From the cell containing the given text, extract its center point as [x, y] coordinate. 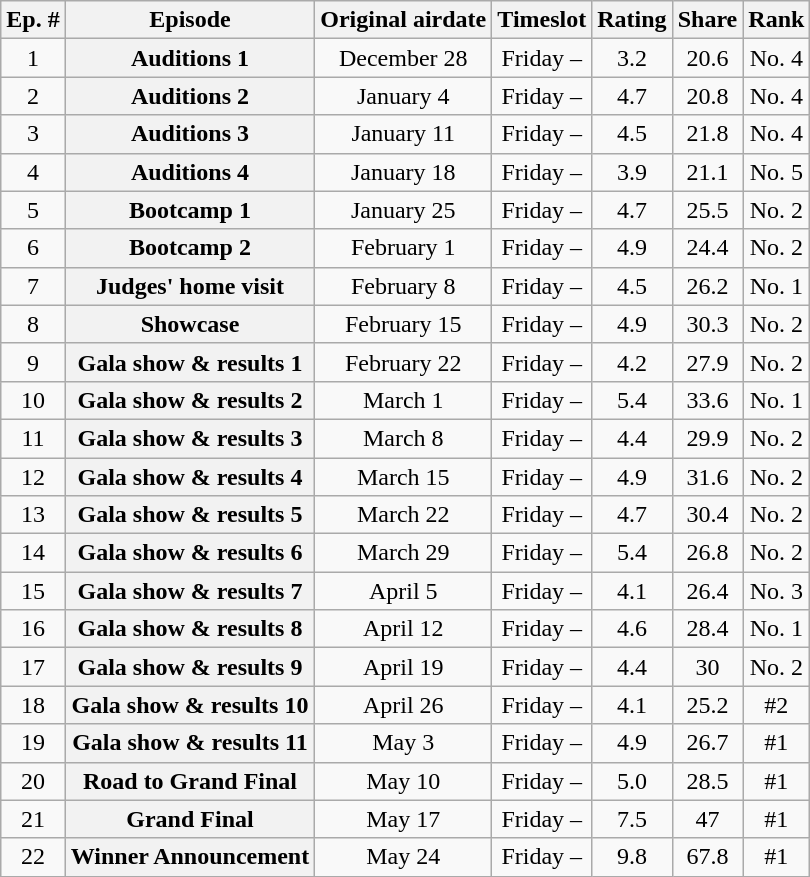
19 [33, 743]
May 3 [404, 743]
Bootcamp 2 [190, 248]
Auditions 3 [190, 134]
21.1 [708, 172]
May 24 [404, 857]
4 [33, 172]
18 [33, 705]
33.6 [708, 400]
February 8 [404, 286]
30.3 [708, 324]
Road to Grand Final [190, 781]
February 15 [404, 324]
17 [33, 667]
8 [33, 324]
#2 [776, 705]
28.5 [708, 781]
April 12 [404, 629]
April 26 [404, 705]
Gala show & results 8 [190, 629]
3.9 [632, 172]
Auditions 1 [190, 58]
February 22 [404, 362]
1 [33, 58]
21 [33, 819]
30.4 [708, 515]
6 [33, 248]
22 [33, 857]
January 18 [404, 172]
May 10 [404, 781]
December 28 [404, 58]
26.7 [708, 743]
9 [33, 362]
Gala show & results 1 [190, 362]
Share [708, 20]
3.2 [632, 58]
47 [708, 819]
No. 5 [776, 172]
Gala show & results 6 [190, 553]
Gala show & results 5 [190, 515]
January 4 [404, 96]
March 8 [404, 438]
Grand Final [190, 819]
10 [33, 400]
7 [33, 286]
Gala show & results 10 [190, 705]
25.5 [708, 210]
5 [33, 210]
Gala show & results 3 [190, 438]
26.2 [708, 286]
26.4 [708, 591]
March 1 [404, 400]
March 22 [404, 515]
Winner Announcement [190, 857]
27.9 [708, 362]
3 [33, 134]
67.8 [708, 857]
14 [33, 553]
25.2 [708, 705]
May 17 [404, 819]
February 1 [404, 248]
30 [708, 667]
Rating [632, 20]
March 15 [404, 477]
April 5 [404, 591]
No. 3 [776, 591]
Auditions 4 [190, 172]
Ep. # [33, 20]
Episode [190, 20]
4.2 [632, 362]
Original airdate [404, 20]
Gala show & results 7 [190, 591]
Gala show & results 11 [190, 743]
12 [33, 477]
20 [33, 781]
9.8 [632, 857]
24.4 [708, 248]
7.5 [632, 819]
5.0 [632, 781]
Timeslot [542, 20]
2 [33, 96]
Showcase [190, 324]
Gala show & results 9 [190, 667]
11 [33, 438]
Auditions 2 [190, 96]
15 [33, 591]
Gala show & results 2 [190, 400]
28.4 [708, 629]
29.9 [708, 438]
Rank [776, 20]
20.6 [708, 58]
13 [33, 515]
Bootcamp 1 [190, 210]
4.6 [632, 629]
January 25 [404, 210]
31.6 [708, 477]
20.8 [708, 96]
16 [33, 629]
April 19 [404, 667]
Gala show & results 4 [190, 477]
March 29 [404, 553]
January 11 [404, 134]
Judges' home visit [190, 286]
21.8 [708, 134]
26.8 [708, 553]
